Return [x, y] of the center of cell containing provided text 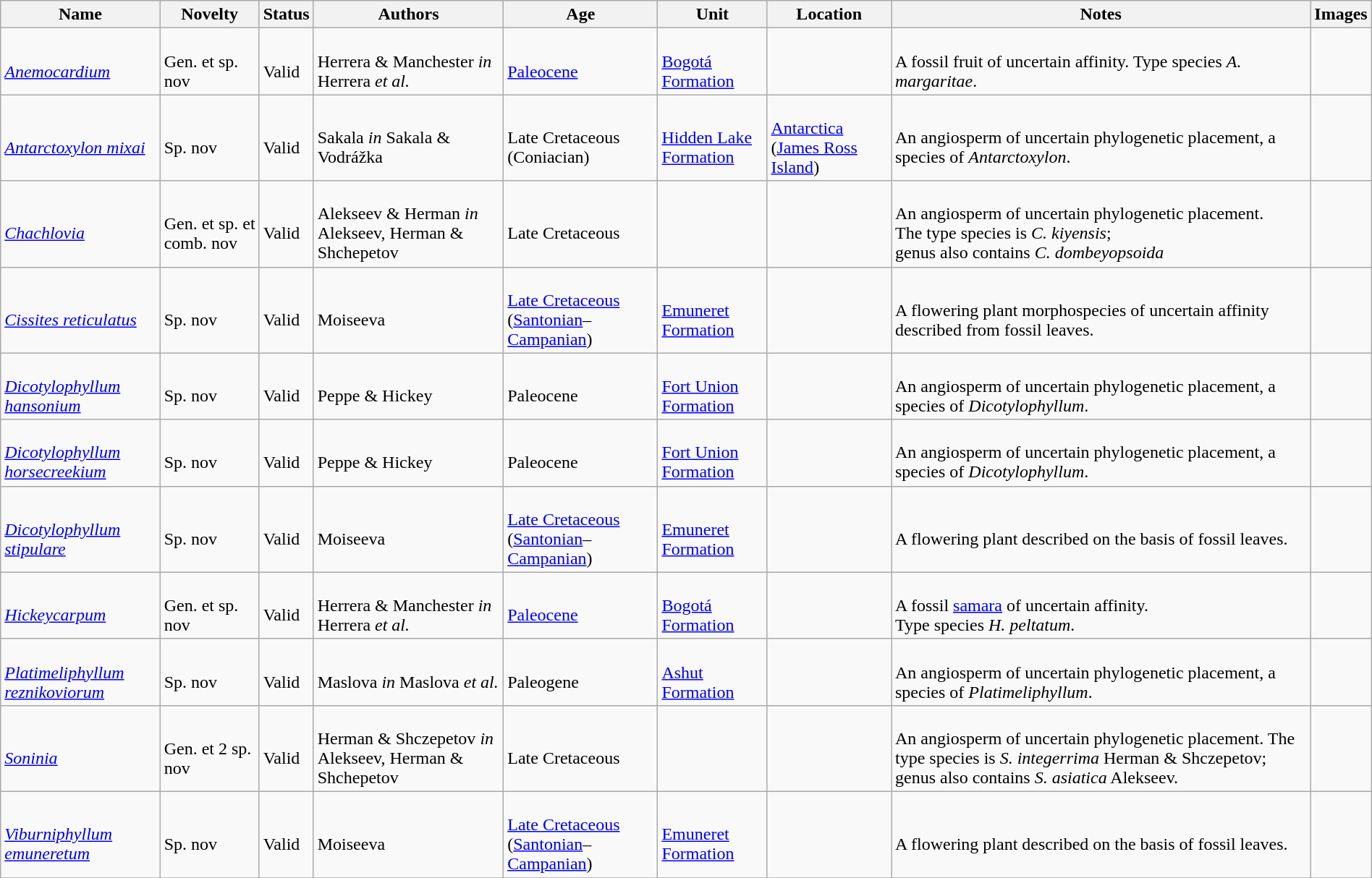
Maslova in Maslova et al. [408, 672]
Dicotylophyllum stipulare [80, 529]
Notes [1101, 14]
Alekseev & Herman in Alekseev, Herman & Shchepetov [408, 224]
Hickeycarpum [80, 605]
An angiosperm of uncertain phylogenetic placement, a species of Antarctoxylon. [1101, 137]
Dicotylophyllum horsecreekium [80, 453]
Late Cretaceous (Coniacian) [580, 137]
Status [287, 14]
Chachlovia [80, 224]
Viburniphyllum emuneretum [80, 835]
Gen. et sp. et comb. nov [210, 224]
Herman & Shczepetov in Alekseev, Herman & Shchepetov [408, 748]
Hidden Lake Formation [712, 137]
Antarctica (James Ross Island) [829, 137]
Cissites reticulatus [80, 310]
Sakala in Sakala & Vodrážka [408, 137]
Unit [712, 14]
Novelty [210, 14]
Images [1341, 14]
Soninia [80, 748]
An angiosperm of uncertain phylogenetic placement. The type species is S. integerrima Herman & Shczepetov; genus also contains S. asiatica Alekseev. [1101, 748]
Name [80, 14]
Platimeliphyllum reznikoviorum [80, 672]
A flowering plant morphospecies of uncertain affinity described from fossil leaves. [1101, 310]
Gen. et 2 sp. nov [210, 748]
Ashut Formation [712, 672]
An angiosperm of uncertain phylogenetic placement. The type species is C. kiyensis; genus also contains C. dombeyopsoida [1101, 224]
Anemocardium [80, 61]
A fossil fruit of uncertain affinity. Type species A. margaritae. [1101, 61]
Antarctoxylon mixai [80, 137]
A fossil samara of uncertain affinity. Type species H. peltatum. [1101, 605]
An angiosperm of uncertain phylogenetic placement, a species of Platimeliphyllum. [1101, 672]
Location [829, 14]
Age [580, 14]
Dicotylophyllum hansonium [80, 386]
Paleogene [580, 672]
Authors [408, 14]
